Detect which cell encompasses the target text, then output its [X, Y] center coordinate. 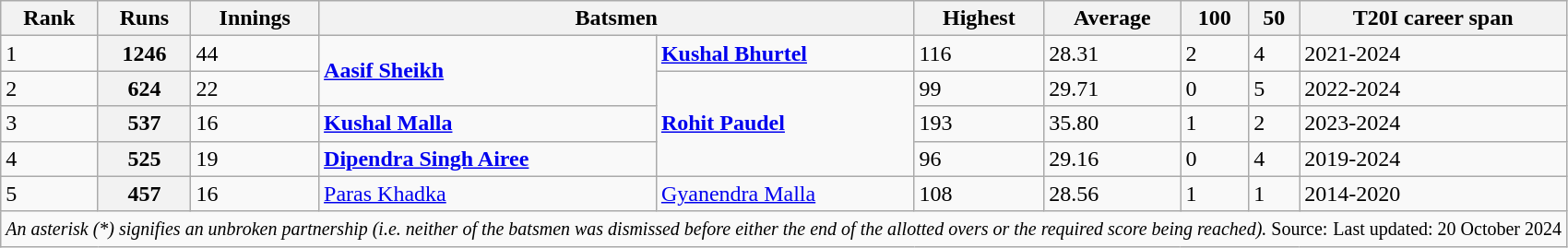
96 [980, 159]
35.80 [1112, 124]
Paras Khadka [488, 194]
T20I career span [1433, 18]
44 [255, 53]
457 [144, 194]
100 [1215, 18]
108 [980, 194]
Runs [144, 18]
1246 [144, 53]
19 [255, 159]
99 [980, 89]
28.56 [1112, 194]
Kushal Malla [488, 124]
29.16 [1112, 159]
2021-2024 [1433, 53]
2022-2024 [1433, 89]
28.31 [1112, 53]
537 [144, 124]
Aasif Sheikh [488, 71]
525 [144, 159]
Highest [980, 18]
2014-2020 [1433, 194]
Kushal Bhurtel [785, 53]
3 [50, 124]
Gyanendra Malla [785, 194]
2023-2024 [1433, 124]
Dipendra Singh Airee [488, 159]
624 [144, 89]
29.71 [1112, 89]
Innings [255, 18]
Batsmen [616, 18]
Rohit Paudel [785, 124]
50 [1275, 18]
116 [980, 53]
Rank [50, 18]
Average [1112, 18]
193 [980, 124]
22 [255, 89]
2019-2024 [1433, 159]
